Detect which cell encompasses the target text, then output its [x, y] center coordinate. 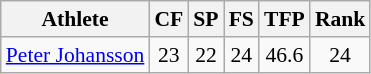
46.6 [284, 55]
TFP [284, 19]
FS [242, 19]
Athlete [76, 19]
CF [168, 19]
Peter Johansson [76, 55]
Rank [340, 19]
23 [168, 55]
SP [206, 19]
22 [206, 55]
